Pinpoint the cell where the given text exists, returning its [x, y] midpoint coordinate. 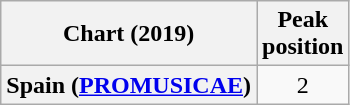
Spain (PROMUSICAE) [129, 85]
Chart (2019) [129, 34]
2 [303, 85]
Peakposition [303, 34]
